Locate the cell with the specified text and output its [x, y] center coordinate. 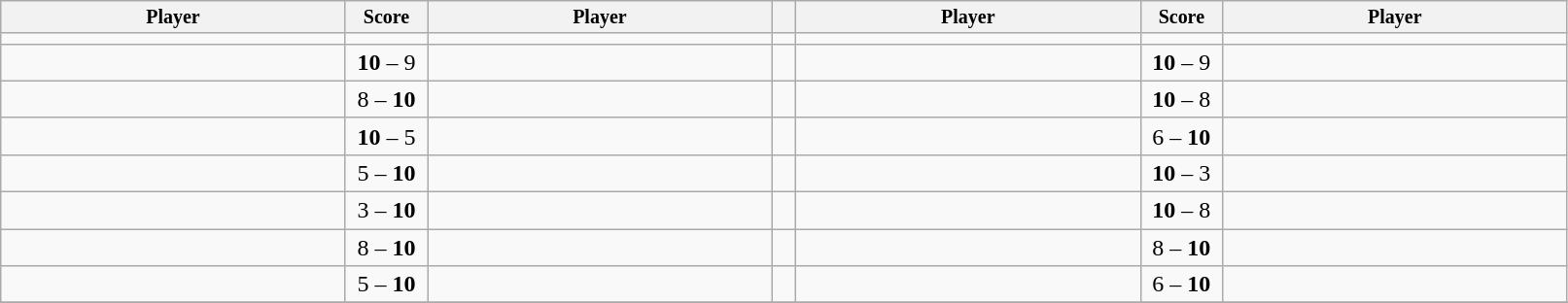
10 – 5 [386, 136]
10 – 3 [1181, 173]
3 – 10 [386, 211]
